Identify which cell holds the provided text, then report its (X, Y) central coordinate. 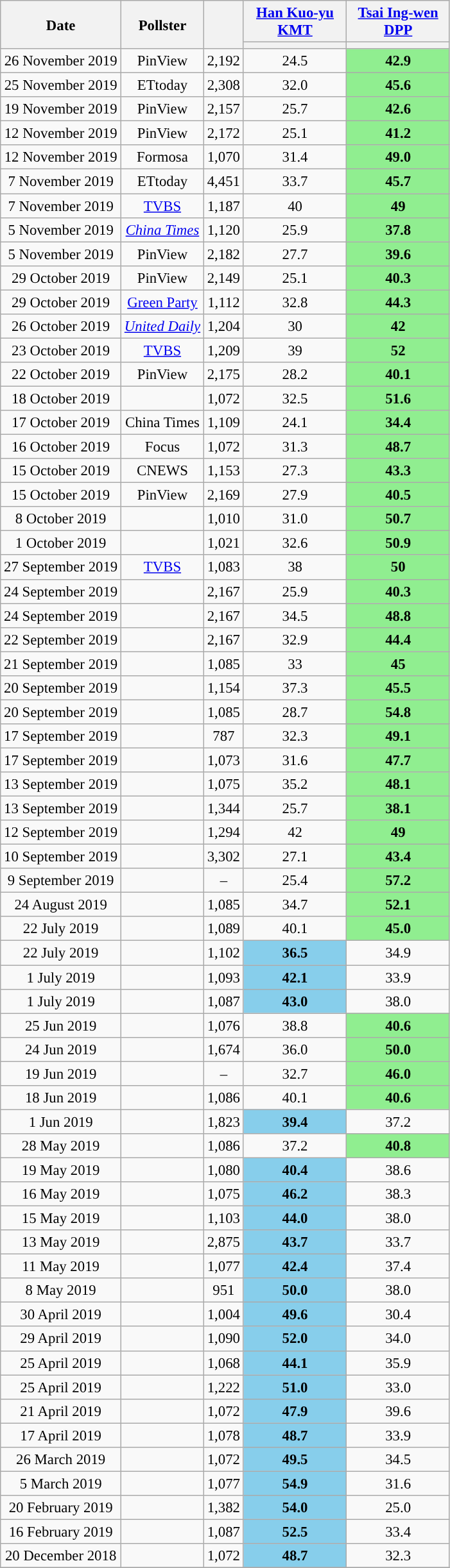
Focus (163, 447)
Formosa (163, 157)
43.0 (295, 1001)
2,172 (223, 133)
31.4 (295, 157)
43.3 (398, 471)
1,080 (223, 1170)
20 December 2018 (61, 1556)
8 October 2019 (61, 519)
27.7 (295, 254)
1,382 (223, 1508)
45 (398, 664)
3,302 (223, 857)
26 November 2019 (61, 61)
45.6 (398, 85)
2,149 (223, 278)
52 (398, 350)
42.9 (398, 61)
1,823 (223, 1122)
50 (398, 568)
54.8 (398, 712)
16 October 2019 (61, 447)
24 Jun 2019 (61, 1049)
21 September 2019 (61, 664)
1,209 (223, 350)
42.6 (398, 109)
40.4 (295, 1170)
47.7 (398, 760)
42.1 (295, 977)
34.7 (295, 905)
44.3 (398, 302)
1,004 (223, 1315)
52.0 (295, 1339)
2,169 (223, 495)
1,222 (223, 1387)
32.6 (295, 543)
40 (295, 206)
43.7 (295, 1242)
39 (295, 350)
28 May 2019 (61, 1146)
38.8 (295, 1025)
1,153 (223, 471)
Tsai Ing-wenDPP (398, 22)
45.5 (398, 688)
46.2 (295, 1194)
40.5 (398, 495)
951 (223, 1290)
United Daily (163, 326)
32.5 (295, 398)
1,103 (223, 1218)
49.5 (295, 1460)
2,157 (223, 109)
38.6 (398, 1170)
1,068 (223, 1363)
28.7 (295, 712)
30 April 2019 (61, 1315)
25 November 2019 (61, 85)
26 October 2019 (61, 326)
1,187 (223, 206)
51.0 (295, 1387)
27.9 (295, 495)
25.0 (398, 1508)
17 April 2019 (61, 1435)
2,308 (223, 85)
CNEWS (163, 471)
28.2 (295, 375)
17 October 2019 (61, 423)
1,093 (223, 977)
21 April 2019 (61, 1411)
44.0 (295, 1218)
48.8 (398, 616)
2,175 (223, 375)
38.3 (398, 1194)
43.4 (398, 857)
1,294 (223, 832)
1,078 (223, 1435)
1,112 (223, 302)
42.4 (295, 1267)
49.1 (398, 736)
1,010 (223, 519)
51.6 (398, 398)
47.9 (295, 1411)
30 (295, 326)
Green Party (163, 302)
1,073 (223, 760)
1,109 (223, 423)
32.0 (295, 85)
1,089 (223, 929)
40.8 (398, 1146)
1,083 (223, 568)
24.1 (295, 423)
33.4 (398, 1531)
22 September 2019 (61, 639)
19 May 2019 (61, 1170)
50.7 (398, 519)
20 February 2019 (61, 1508)
30.4 (398, 1315)
49.6 (295, 1315)
18 October 2019 (61, 398)
33.0 (398, 1387)
37.3 (295, 688)
31.0 (295, 519)
32.9 (295, 639)
36.5 (295, 953)
1,120 (223, 230)
8 May 2019 (61, 1290)
2,875 (223, 1242)
25 Jun 2019 (61, 1025)
1,344 (223, 809)
45.7 (398, 181)
11 May 2019 (61, 1267)
57.2 (398, 881)
13 May 2019 (61, 1242)
24 August 2019 (61, 905)
19 Jun 2019 (61, 1074)
32.7 (295, 1074)
46.0 (398, 1074)
1 Jun 2019 (61, 1122)
Han Kuo-yuKMT (295, 22)
34.9 (398, 953)
29 April 2019 (61, 1339)
16 May 2019 (61, 1194)
54.9 (295, 1483)
37.4 (398, 1267)
12 September 2019 (61, 832)
39.4 (295, 1122)
38 (295, 568)
23 October 2019 (61, 350)
34.0 (398, 1339)
5 March 2019 (61, 1483)
44.4 (398, 639)
50.9 (398, 543)
52.1 (398, 905)
1,090 (223, 1339)
25.4 (295, 881)
1,076 (223, 1025)
787 (223, 736)
1,154 (223, 688)
35.2 (295, 784)
Date (61, 24)
10 September 2019 (61, 857)
15 May 2019 (61, 1218)
1,674 (223, 1049)
44.1 (295, 1363)
4,451 (223, 181)
35.9 (398, 1363)
26 March 2019 (61, 1460)
19 November 2019 (61, 109)
54.0 (295, 1508)
41.2 (398, 133)
27.1 (295, 857)
1,102 (223, 953)
27.3 (295, 471)
2,182 (223, 254)
18 Jun 2019 (61, 1098)
36.0 (295, 1049)
38.1 (398, 809)
45.0 (398, 929)
31.3 (295, 447)
49.0 (398, 157)
32.8 (295, 302)
48.1 (398, 784)
34.4 (398, 423)
16 February 2019 (61, 1531)
52.5 (295, 1531)
1,204 (223, 326)
1,021 (223, 543)
1 October 2019 (61, 543)
22 October 2019 (61, 375)
9 September 2019 (61, 881)
24.5 (295, 61)
33 (295, 664)
Pollster (163, 24)
27 September 2019 (61, 568)
1,070 (223, 157)
2,192 (223, 61)
37.8 (398, 230)
